Scan for the cell matching the given text and deliver its [x, y] coordinate at center. 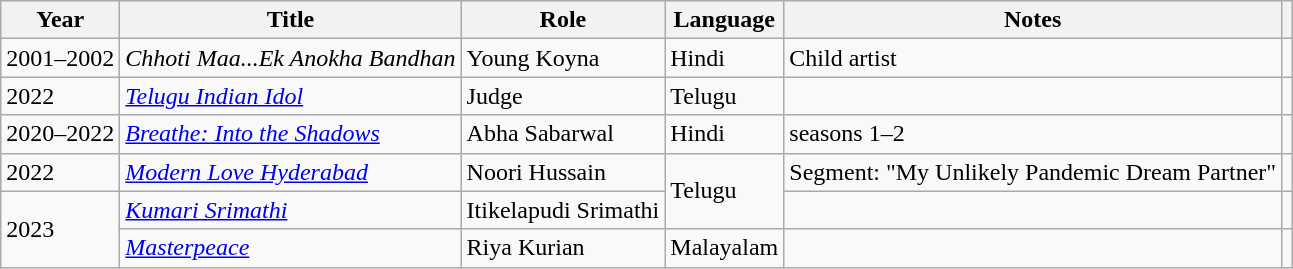
Segment: "My Unlikely Pandemic Dream Partner" [1033, 172]
Telugu Indian Idol [290, 96]
2023 [60, 229]
seasons 1–2 [1033, 134]
Judge [563, 96]
Year [60, 20]
Language [724, 20]
Title [290, 20]
Breathe: Into the Shadows [290, 134]
Chhoti Maa...Ek Anokha Bandhan [290, 58]
Noori Hussain [563, 172]
2001–2002 [60, 58]
Young Koyna [563, 58]
Abha Sabarwal [563, 134]
Kumari Srimathi [290, 210]
Masterpeace [290, 248]
Child artist [1033, 58]
Notes [1033, 20]
2020–2022 [60, 134]
Malayalam [724, 248]
Itikelapudi Srimathi [563, 210]
Role [563, 20]
Riya Kurian [563, 248]
Modern Love Hyderabad [290, 172]
